Output the (X, Y) coordinate of the center of the cell containing the given text.  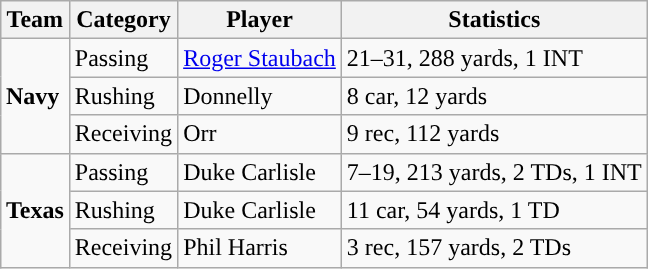
7–19, 213 yards, 2 TDs, 1 INT (494, 172)
Team (34, 20)
Roger Staubach (260, 58)
3 rec, 157 yards, 2 TDs (494, 248)
Category (123, 20)
Phil Harris (260, 248)
21–31, 288 yards, 1 INT (494, 58)
8 car, 12 yards (494, 96)
Donnelly (260, 96)
Player (260, 20)
Statistics (494, 20)
9 rec, 112 yards (494, 134)
11 car, 54 yards, 1 TD (494, 210)
Orr (260, 134)
Navy (34, 96)
Texas (34, 210)
